Find where the given text appears and provide that cell's center as (x, y) coordinate. 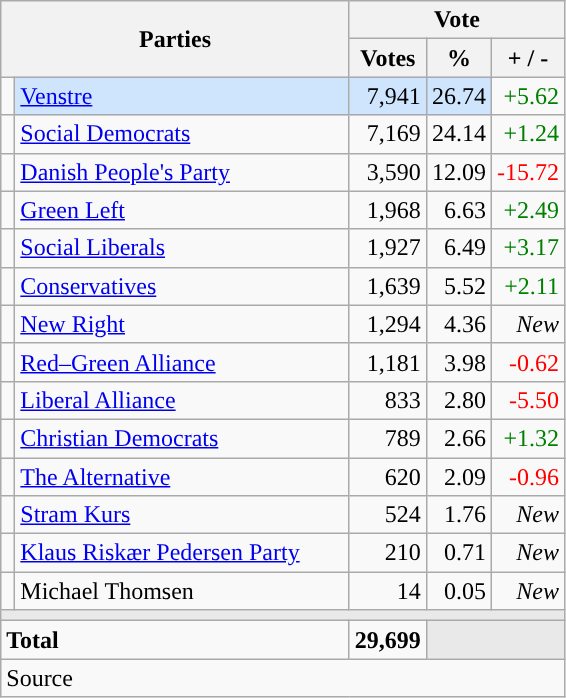
1.76 (458, 515)
Conservatives (182, 286)
1,968 (388, 210)
1,294 (388, 324)
14 (388, 591)
26.74 (458, 96)
620 (388, 477)
+2.11 (528, 286)
1,181 (388, 362)
833 (388, 400)
6.63 (458, 210)
-5.50 (528, 400)
7,169 (388, 134)
The Alternative (182, 477)
Klaus Riskær Pedersen Party (182, 553)
3.98 (458, 362)
2.66 (458, 438)
29,699 (388, 640)
Total (176, 640)
Votes (388, 58)
1,927 (388, 248)
2.09 (458, 477)
Parties (176, 39)
Red–Green Alliance (182, 362)
+5.62 (528, 96)
7,941 (388, 96)
Vote (456, 20)
Venstre (182, 96)
Social Liberals (182, 248)
+1.24 (528, 134)
Source (283, 678)
Danish People's Party (182, 172)
-0.62 (528, 362)
+ / - (528, 58)
Michael Thomsen (182, 591)
524 (388, 515)
12.09 (458, 172)
+1.32 (528, 438)
+2.49 (528, 210)
-0.96 (528, 477)
24.14 (458, 134)
Social Democrats (182, 134)
789 (388, 438)
Stram Kurs (182, 515)
5.52 (458, 286)
-15.72 (528, 172)
1,639 (388, 286)
Liberal Alliance (182, 400)
0.05 (458, 591)
4.36 (458, 324)
3,590 (388, 172)
Green Left (182, 210)
+3.17 (528, 248)
2.80 (458, 400)
210 (388, 553)
New Right (182, 324)
% (458, 58)
Christian Democrats (182, 438)
0.71 (458, 553)
6.49 (458, 248)
